Search for the cell housing the specified text and yield its [x, y] center coordinate. 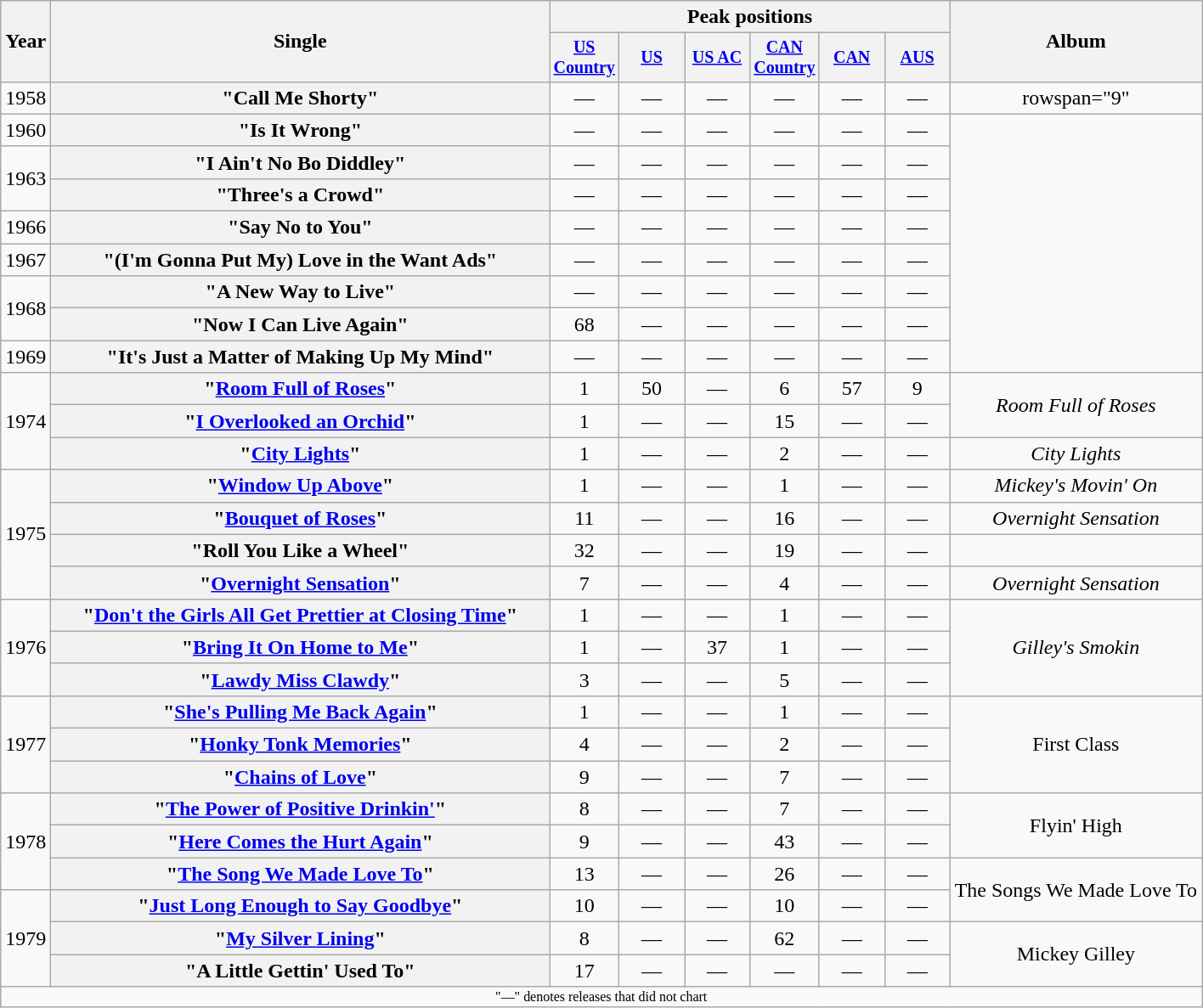
"Is It Wrong" [301, 130]
1978 [25, 842]
"(I'm Gonna Put My) Love in the Want Ads" [301, 260]
32 [585, 550]
"My Silver Lining" [301, 938]
26 [784, 874]
"Roll You Like a Wheel" [301, 550]
1960 [25, 130]
Flyin' High [1076, 825]
Gilley's Smokin [1076, 647]
1975 [25, 534]
"Three's a Crowd" [301, 194]
43 [784, 842]
US AC [717, 58]
"Bouquet of Roses" [301, 518]
11 [585, 518]
1974 [25, 421]
6 [784, 389]
1969 [25, 357]
"It's Just a Matter of Making Up My Mind" [301, 357]
17 [585, 971]
1967 [25, 260]
City Lights [1076, 453]
1963 [25, 178]
1976 [25, 647]
"I Ain't No Bo Diddley" [301, 162]
Room Full of Roses [1076, 405]
"Overnight Sensation" [301, 583]
Single [301, 42]
1977 [25, 744]
US [652, 58]
1968 [25, 308]
3 [585, 679]
50 [652, 389]
"The Song We Made Love To" [301, 874]
"Say No to You" [301, 228]
"Now I Can Live Again" [301, 324]
"The Power of Positive Drinkin'" [301, 809]
"A New Way to Live" [301, 292]
62 [784, 938]
16 [784, 518]
"I Overlooked an Orchid" [301, 421]
Peak positions [749, 17]
"Call Me Shorty" [301, 98]
rowspan="9" [1076, 98]
68 [585, 324]
57 [851, 389]
1958 [25, 98]
19 [784, 550]
"Lawdy Miss Clawdy" [301, 679]
CAN [851, 58]
Album [1076, 42]
"City Lights" [301, 453]
1966 [25, 228]
The Songs We Made Love To [1076, 890]
"She's Pulling Me Back Again" [301, 712]
15 [784, 421]
"Here Comes the Hurt Again" [301, 842]
"—" denotes releases that did not chart [601, 997]
"Honky Tonk Memories" [301, 745]
13 [585, 874]
US Country [585, 58]
1979 [25, 938]
"Just Long Enough to Say Goodbye" [301, 906]
"Bring It On Home to Me" [301, 647]
Year [25, 42]
"Room Full of Roses" [301, 389]
AUS [918, 58]
Mickey's Movin' On [1076, 486]
"Don't the Girls All Get Prettier at Closing Time" [301, 615]
Mickey Gilley [1076, 955]
"Chains of Love" [301, 777]
37 [717, 647]
5 [784, 679]
CAN Country [784, 58]
"A Little Gettin' Used To" [301, 971]
First Class [1076, 744]
"Window Up Above" [301, 486]
